Search for the cell housing the specified text and yield its (X, Y) center coordinate. 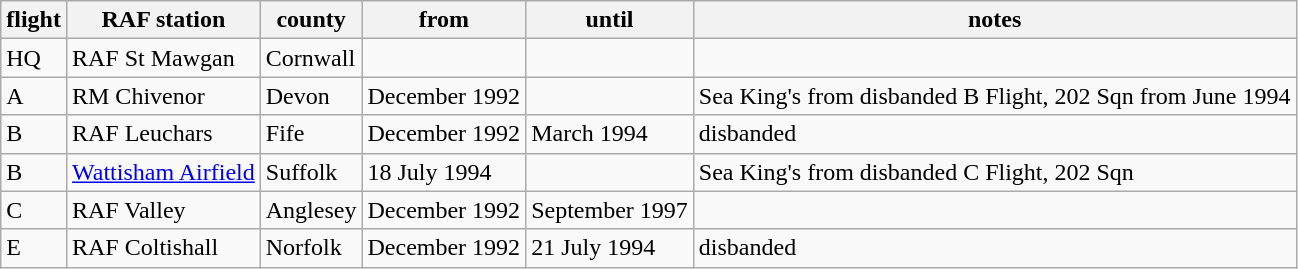
September 1997 (610, 210)
Sea King's from disbanded C Flight, 202 Sqn (994, 172)
Anglesey (311, 210)
C (34, 210)
RAF St Mawgan (163, 58)
Wattisham Airfield (163, 172)
E (34, 248)
March 1994 (610, 134)
RAF Coltishall (163, 248)
RAF Valley (163, 210)
Suffolk (311, 172)
RAF station (163, 20)
Norfolk (311, 248)
Fife (311, 134)
flight (34, 20)
Devon (311, 96)
HQ (34, 58)
A (34, 96)
county (311, 20)
notes (994, 20)
18 July 1994 (444, 172)
from (444, 20)
Cornwall (311, 58)
RM Chivenor (163, 96)
RAF Leuchars (163, 134)
Sea King's from disbanded B Flight, 202 Sqn from June 1994 (994, 96)
21 July 1994 (610, 248)
until (610, 20)
